Search for the cell housing the specified text and yield its [X, Y] center coordinate. 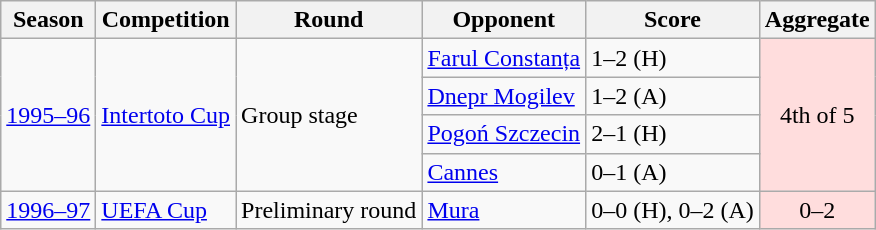
Round [329, 20]
Aggregate [817, 20]
Farul Constanța [504, 58]
Dnepr Mogilev [504, 96]
2–1 (H) [673, 134]
Competition [166, 20]
1996–97 [48, 210]
Opponent [504, 20]
Mura [504, 210]
1–2 (A) [673, 96]
Pogoń Szczecin [504, 134]
1995–96 [48, 115]
0–1 (A) [673, 172]
Preliminary round [329, 210]
Score [673, 20]
UEFA Cup [166, 210]
1–2 (H) [673, 58]
Group stage [329, 115]
Cannes [504, 172]
Season [48, 20]
Intertoto Cup [166, 115]
0–2 [817, 210]
0–0 (H), 0–2 (A) [673, 210]
4th of 5 [817, 115]
